Capture the cell that displays the provided text and extract its (X, Y) central coordinate. 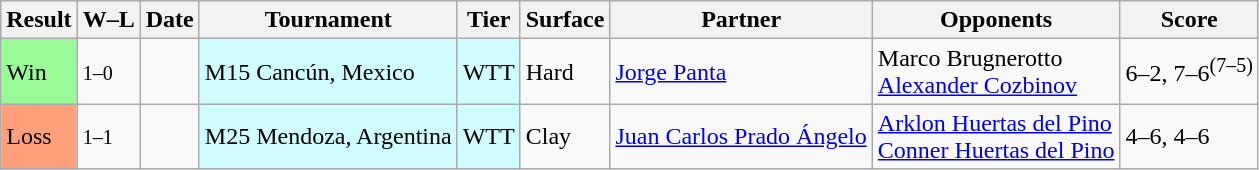
Tournament (328, 20)
Result (39, 20)
6–2, 7–6(7–5) (1189, 72)
Hard (565, 72)
Loss (39, 136)
Opponents (996, 20)
Surface (565, 20)
1–1 (108, 136)
Arklon Huertas del Pino Conner Huertas del Pino (996, 136)
Clay (565, 136)
M25 Mendoza, Argentina (328, 136)
Tier (488, 20)
Win (39, 72)
W–L (108, 20)
1–0 (108, 72)
4–6, 4–6 (1189, 136)
Juan Carlos Prado Ángelo (741, 136)
Marco Brugnerotto Alexander Cozbinov (996, 72)
Jorge Panta (741, 72)
Date (170, 20)
M15 Cancún, Mexico (328, 72)
Partner (741, 20)
Score (1189, 20)
